Return the (x, y) coordinate for the center point of the cell that contains the specified text.  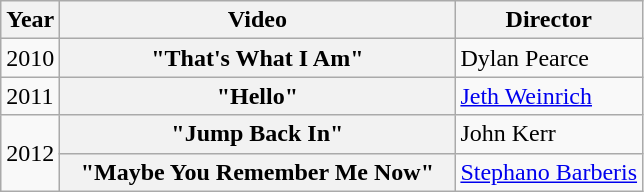
Stephano Barberis (549, 172)
"Hello" (258, 96)
Video (258, 20)
"Jump Back In" (258, 134)
"That's What I Am" (258, 58)
"Maybe You Remember Me Now" (258, 172)
John Kerr (549, 134)
2010 (30, 58)
2012 (30, 153)
Dylan Pearce (549, 58)
Jeth Weinrich (549, 96)
2011 (30, 96)
Director (549, 20)
Year (30, 20)
